Extract the [x, y] coordinate from the center of the cell holding the provided text.  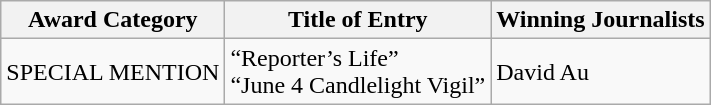
“Reporter’s Life”“June 4 Candlelight Vigil” [358, 72]
SPECIAL MENTION [113, 72]
Winning Journalists [600, 20]
Title of Entry [358, 20]
Award Category [113, 20]
David Au [600, 72]
